Capture the cell that displays the provided text and extract its (x, y) central coordinate. 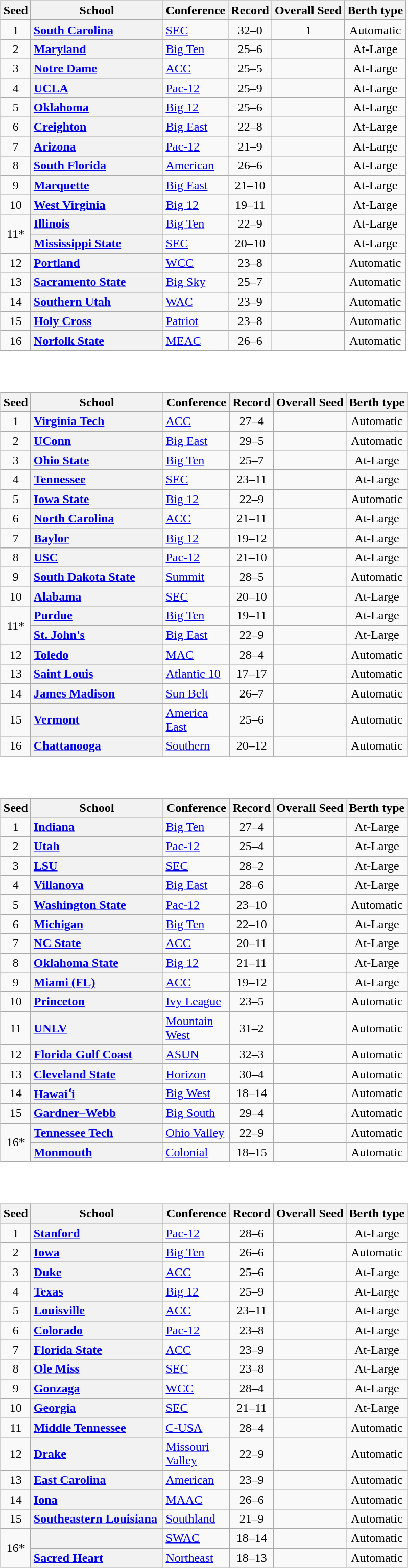
Cleveland State (97, 1074)
West Virginia (97, 205)
Monmouth (97, 1152)
31–2 (252, 1028)
Marquette (97, 185)
30–4 (252, 1074)
Colorado (97, 1330)
Stanford (97, 1233)
Villanova (97, 885)
LSU (97, 866)
Patriot (196, 321)
Iowa (97, 1253)
UConn (97, 441)
MEAC (196, 340)
25–5 (250, 68)
Purdue (97, 616)
Louisville (97, 1311)
Drake (97, 1453)
Northeast (196, 1558)
Hawaiʻi (97, 1093)
22–10 (252, 924)
20–12 (252, 746)
Big South (196, 1113)
32–0 (250, 30)
Big Sky (196, 282)
Duke (97, 1272)
Norfolk State (97, 340)
Toledo (97, 655)
MAC (196, 655)
22–8 (250, 127)
Chattanooga (97, 746)
28–2 (252, 866)
Gardner–Webb (97, 1113)
Ivy League (196, 1002)
18–13 (252, 1558)
Washington State (97, 905)
East Carolina (97, 1480)
29–4 (252, 1113)
Florida State (97, 1350)
23–5 (252, 1002)
Ohio State (97, 460)
28–5 (252, 577)
NC State (97, 943)
Notre Dame (97, 68)
32–3 (252, 1054)
Southland (196, 1519)
ASUN (196, 1054)
Horizon (196, 1074)
Oklahoma State (97, 963)
Virginia Tech (97, 421)
Southern Utah (97, 302)
Portland (97, 263)
17–17 (252, 674)
Creighton (97, 127)
26–7 (252, 693)
Utah (97, 847)
Florida Gulf Coast (97, 1054)
Princeton (97, 1002)
Georgia (97, 1408)
18–15 (252, 1152)
Oklahoma (97, 108)
Texas (97, 1291)
Missouri Valley (196, 1453)
C-USA (196, 1427)
Colonial (196, 1152)
South Dakota State (97, 577)
Illinois (97, 224)
UCLA (97, 88)
Iowa State (97, 499)
Gonzaga (97, 1388)
20–11 (252, 943)
Sacramento State (97, 282)
Arizona (97, 146)
Ohio Valley (196, 1133)
Summit (196, 577)
Holy Cross (97, 321)
USC (97, 557)
Sacred Heart (97, 1558)
Sun Belt (196, 693)
Atlantic 10 (196, 674)
Middle Tennessee (97, 1427)
Big West (196, 1093)
Iona (97, 1500)
23–10 (252, 905)
25–4 (252, 847)
Saint Louis (97, 674)
North Carolina (97, 518)
Vermont (97, 719)
Ole Miss (97, 1369)
Miami (FL) (97, 982)
SWAC (196, 1538)
29–5 (252, 441)
Baylor (97, 538)
South Carolina (97, 30)
James Madison (97, 693)
America East (196, 719)
MAAC (196, 1500)
South Florida (97, 166)
UNLV (97, 1028)
St. John's (97, 635)
Southeastern Louisiana (97, 1519)
Maryland (97, 49)
Southern (196, 746)
WAC (196, 302)
Tennessee (97, 480)
Mississippi State (97, 243)
Alabama (97, 596)
Michigan (97, 924)
Indiana (97, 827)
Mountain West (196, 1028)
Tennessee Tech (97, 1133)
